Search for the cell housing the specified text and yield its [x, y] center coordinate. 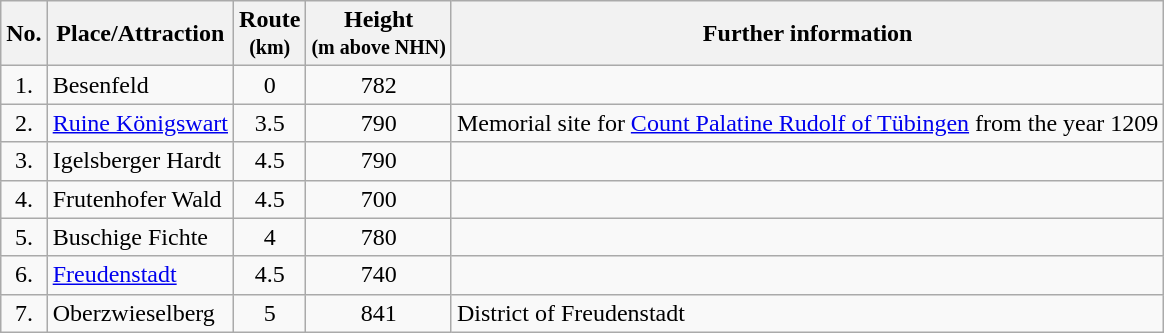
3.5 [270, 123]
740 [378, 275]
Buschige Fichte [140, 237]
1. [24, 85]
Igelsberger Hardt [140, 161]
5 [270, 313]
Freudenstadt [140, 275]
0 [270, 85]
6. [24, 275]
Route (km) [270, 34]
No. [24, 34]
Frutenhofer Wald [140, 199]
Memorial site for Count Palatine Rudolf of Tübingen from the year 1209 [807, 123]
Besenfeld [140, 85]
Ruine Königswart [140, 123]
3. [24, 161]
7. [24, 313]
780 [378, 237]
700 [378, 199]
2. [24, 123]
Place/Attraction [140, 34]
841 [378, 313]
782 [378, 85]
Oberzwieselberg [140, 313]
4 [270, 237]
Height (m above NHN) [378, 34]
District of Freudenstadt [807, 313]
4. [24, 199]
Further information [807, 34]
5. [24, 237]
